Capture the cell that displays the provided text and extract its (x, y) central coordinate. 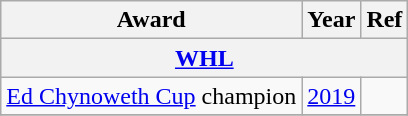
Year (332, 20)
WHL (204, 58)
Award (152, 20)
Ref (384, 20)
Ed Chynoweth Cup champion (152, 96)
2019 (332, 96)
